From the cell containing the given text, extract its center point as [x, y] coordinate. 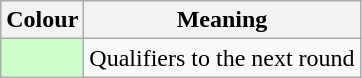
Qualifiers to the next round [222, 58]
Meaning [222, 20]
Colour [42, 20]
